Scan for the cell matching the given text and deliver its (X, Y) coordinate at center. 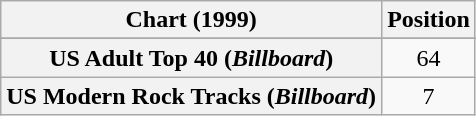
Chart (1999) (192, 20)
64 (429, 58)
US Modern Rock Tracks (Billboard) (192, 96)
US Adult Top 40 (Billboard) (192, 58)
Position (429, 20)
7 (429, 96)
